Output the (x, y) coordinate of the center of the cell containing the given text.  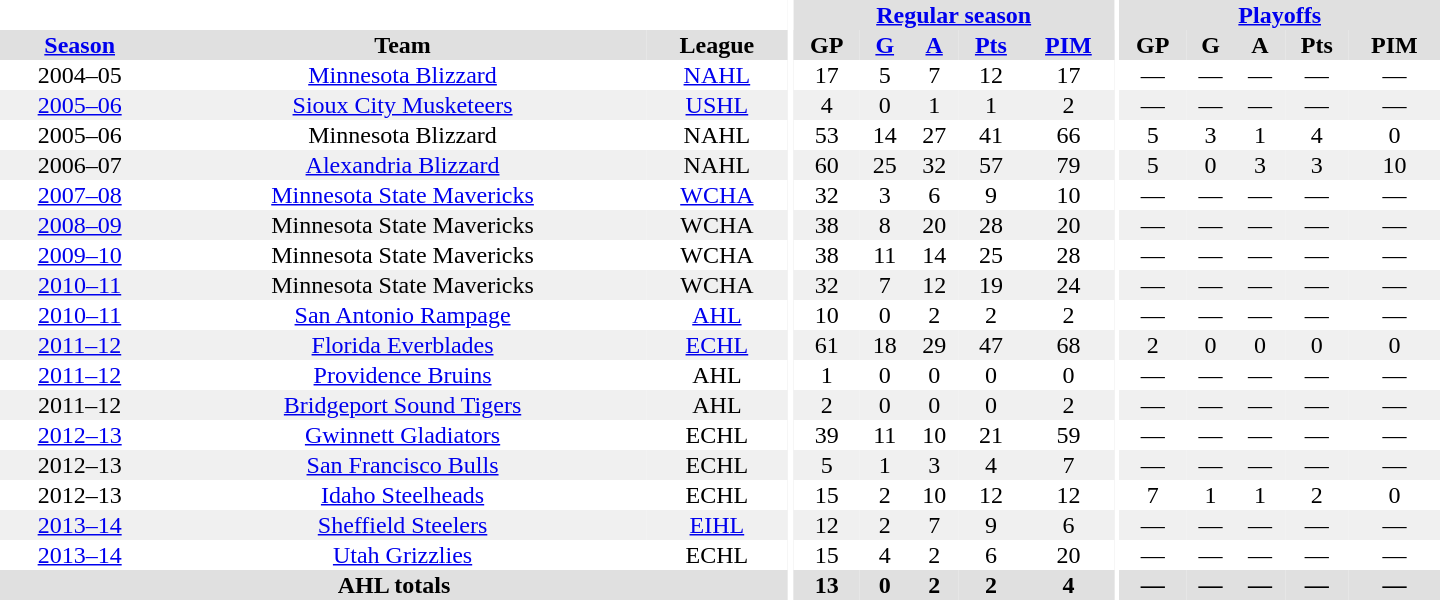
53 (828, 135)
68 (1068, 345)
Sioux City Musketeers (402, 105)
Sheffield Steelers (402, 525)
San Antonio Rampage (402, 315)
USHL (717, 105)
57 (991, 165)
13 (828, 585)
39 (828, 435)
41 (991, 135)
Providence Bruins (402, 375)
59 (1068, 435)
8 (884, 225)
19 (991, 285)
Utah Grizzlies (402, 555)
San Francisco Bulls (402, 465)
79 (1068, 165)
2006–07 (80, 165)
Team (402, 45)
2008–09 (80, 225)
2009–10 (80, 255)
Gwinnett Gladiators (402, 435)
League (717, 45)
66 (1068, 135)
Playoffs (1280, 15)
Idaho Steelheads (402, 495)
EIHL (717, 525)
29 (934, 345)
Season (80, 45)
61 (828, 345)
Florida Everblades (402, 345)
27 (934, 135)
Regular season (954, 15)
21 (991, 435)
2004–05 (80, 75)
60 (828, 165)
2007–08 (80, 195)
47 (991, 345)
18 (884, 345)
24 (1068, 285)
Alexandria Blizzard (402, 165)
Bridgeport Sound Tigers (402, 405)
AHL totals (394, 585)
